Determine the [X, Y] coordinate at the center of the cell enclosing the given text.  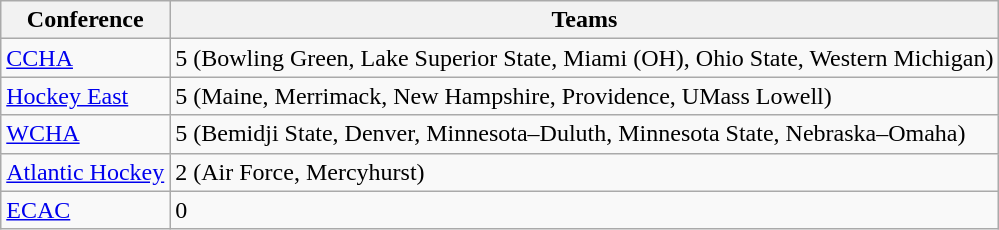
5 (Bowling Green, Lake Superior State, Miami (OH), Ohio State, Western Michigan) [584, 58]
WCHA [86, 134]
ECAC [86, 210]
Teams [584, 20]
Atlantic Hockey [86, 172]
CCHA [86, 58]
5 (Bemidji State, Denver, Minnesota–Duluth, Minnesota State, Nebraska–Omaha) [584, 134]
Conference [86, 20]
2 (Air Force, Mercyhurst) [584, 172]
0 [584, 210]
5 (Maine, Merrimack, New Hampshire, Providence, UMass Lowell) [584, 96]
Hockey East [86, 96]
